Return the (x, y) coordinate for the center point of the cell that contains the specified text.  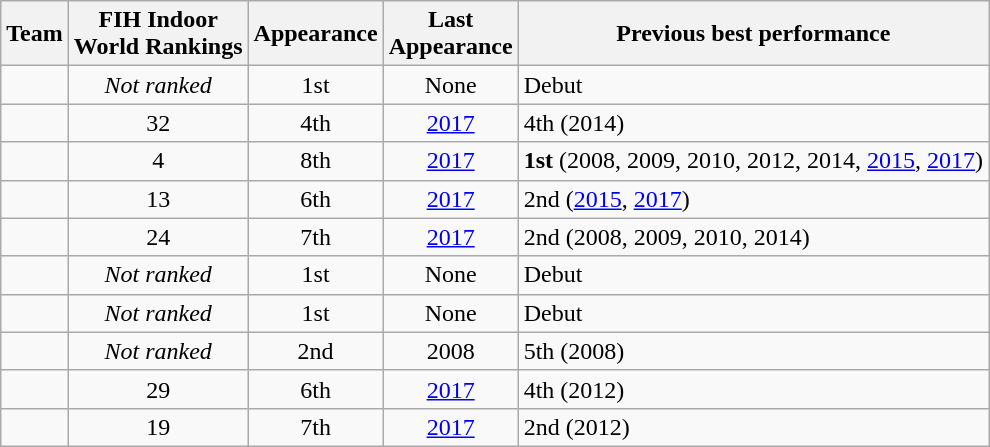
4th (2012) (753, 389)
2nd (2012) (753, 427)
13 (158, 199)
8th (316, 161)
29 (158, 389)
LastAppearance (450, 34)
FIH IndoorWorld Rankings (158, 34)
5th (2008) (753, 351)
Team (35, 34)
2nd (316, 351)
4 (158, 161)
Previous best performance (753, 34)
24 (158, 237)
4th (316, 123)
2nd (2015, 2017) (753, 199)
2008 (450, 351)
Appearance (316, 34)
1st (2008, 2009, 2010, 2012, 2014, 2015, 2017) (753, 161)
19 (158, 427)
4th (2014) (753, 123)
2nd (2008, 2009, 2010, 2014) (753, 237)
32 (158, 123)
